Capture the cell that displays the provided text and extract its (x, y) central coordinate. 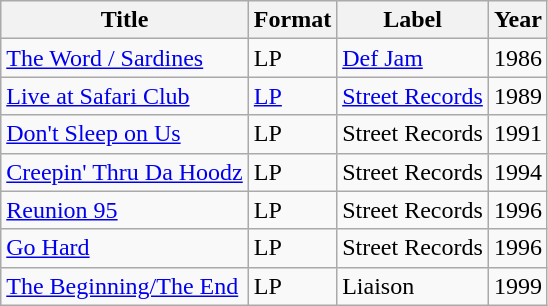
Reunion 95 (125, 210)
Def Jam (413, 58)
1991 (518, 134)
Label (413, 20)
Title (125, 20)
1989 (518, 96)
1994 (518, 172)
Format (292, 20)
Don't Sleep on Us (125, 134)
Year (518, 20)
1999 (518, 286)
The Word / Sardines (125, 58)
Liaison (413, 286)
The Beginning/The End (125, 286)
Live at Safari Club (125, 96)
Go Hard (125, 248)
Creepin' Thru Da Hoodz (125, 172)
1986 (518, 58)
